Detect which cell encompasses the target text, then output its [X, Y] center coordinate. 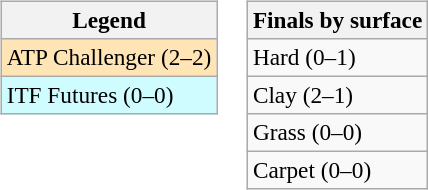
Carpet (0–0) [337, 171]
Hard (0–1) [337, 57]
Finals by surface [337, 20]
Legend [108, 20]
Grass (0–0) [337, 133]
ATP Challenger (2–2) [108, 57]
ITF Futures (0–0) [108, 95]
Clay (2–1) [337, 95]
